Scan for the cell matching the given text and deliver its (X, Y) coordinate at center. 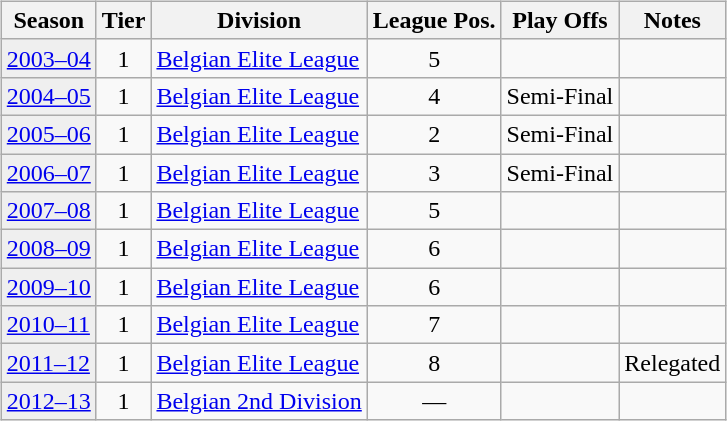
2009–10 (48, 287)
7 (434, 325)
Belgian 2nd Division (259, 401)
Tier (124, 20)
2011–12 (48, 363)
4 (434, 96)
8 (434, 363)
Season (48, 20)
Relegated (672, 363)
2005–06 (48, 134)
2012–13 (48, 401)
— (434, 401)
League Pos. (434, 20)
2007–08 (48, 211)
Play Offs (560, 20)
3 (434, 173)
2004–05 (48, 96)
2 (434, 134)
2010–11 (48, 325)
2008–09 (48, 249)
2006–07 (48, 173)
2003–04 (48, 58)
Notes (672, 20)
Division (259, 20)
